Scan for the cell matching the given text and deliver its (X, Y) coordinate at center. 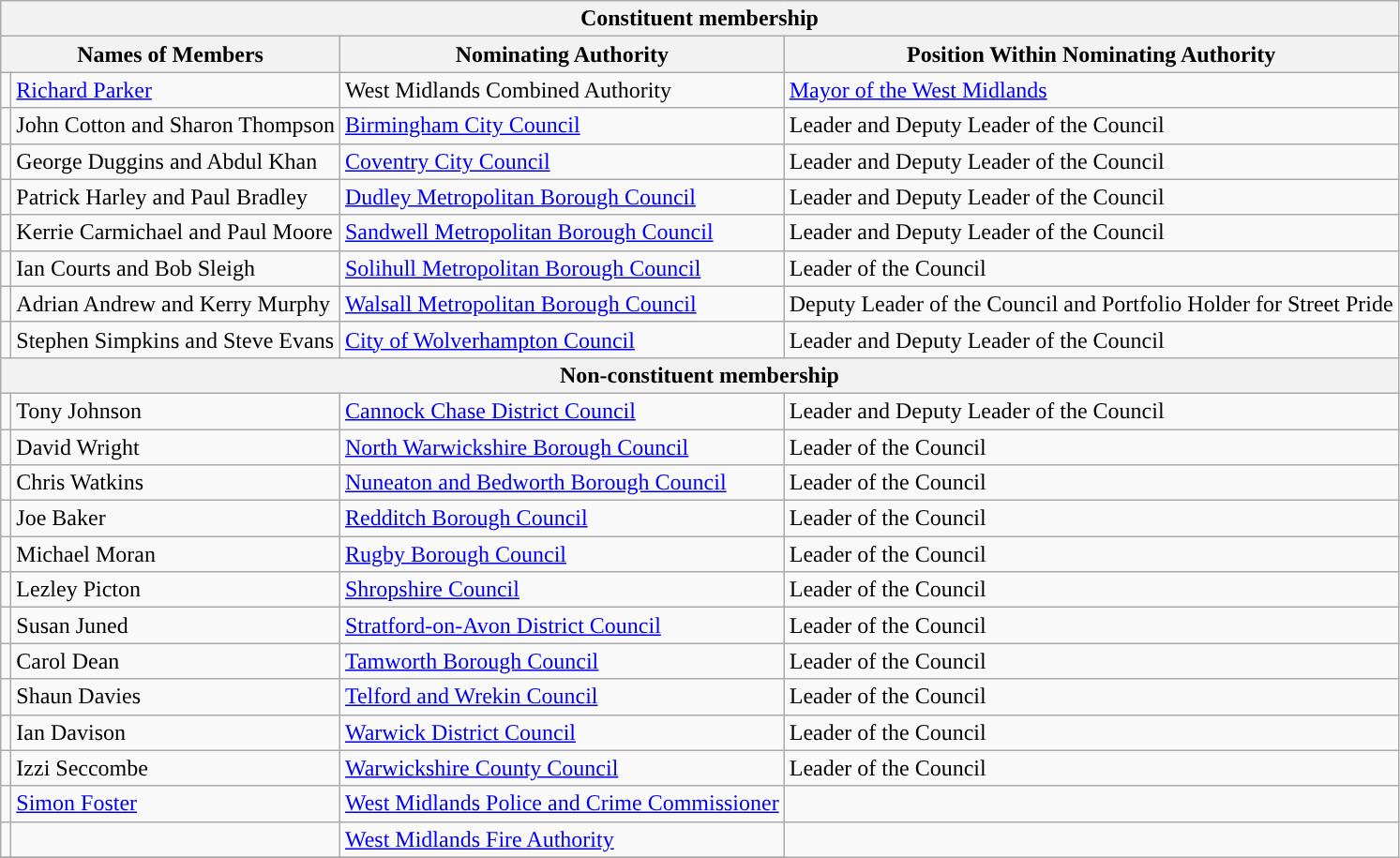
Names of Members (171, 54)
Rugby Borough Council (562, 554)
Izzi Seccombe (176, 768)
Cannock Chase District Council (562, 411)
Warwickshire County Council (562, 768)
Tamworth Borough Council (562, 661)
North Warwickshire Borough Council (562, 447)
Nominating Authority (562, 54)
Kerrie Carmichael and Paul Moore (176, 233)
Walsall Metropolitan Borough Council (562, 304)
Susan Juned (176, 625)
Warwick District Council (562, 732)
Simon Foster (176, 804)
Shropshire Council (562, 590)
Stratford-on-Avon District Council (562, 625)
Constituent membership (700, 19)
Shaun Davies (176, 697)
West Midlands Police and Crime Commissioner (562, 804)
Deputy Leader of the Council and Portfolio Holder for Street Pride (1091, 304)
Michael Moran (176, 554)
Patrick Harley and Paul Bradley (176, 197)
Ian Davison (176, 732)
Nuneaton and Bedworth Borough Council (562, 483)
City of Wolverhampton Council (562, 339)
Telford and Wrekin Council (562, 697)
Position Within Nominating Authority (1091, 54)
Stephen Simpkins and Steve Evans (176, 339)
Carol Dean (176, 661)
Sandwell Metropolitan Borough Council (562, 233)
Tony Johnson (176, 411)
John Cotton and Sharon Thompson (176, 126)
Dudley Metropolitan Borough Council (562, 197)
Adrian Andrew and Kerry Murphy (176, 304)
Solihull Metropolitan Borough Council (562, 268)
West Midlands Combined Authority (562, 90)
Ian Courts and Bob Sleigh (176, 268)
Redditch Borough Council (562, 519)
Mayor of the West Midlands (1091, 90)
Coventry City Council (562, 161)
Chris Watkins (176, 483)
Birmingham City Council (562, 126)
David Wright (176, 447)
Joe Baker (176, 519)
Non-constituent membership (700, 375)
Lezley Picton (176, 590)
Richard Parker (176, 90)
West Midlands Fire Authority (562, 839)
George Duggins and Abdul Khan (176, 161)
